Find where the given text appears and provide that cell's center as [X, Y] coordinate. 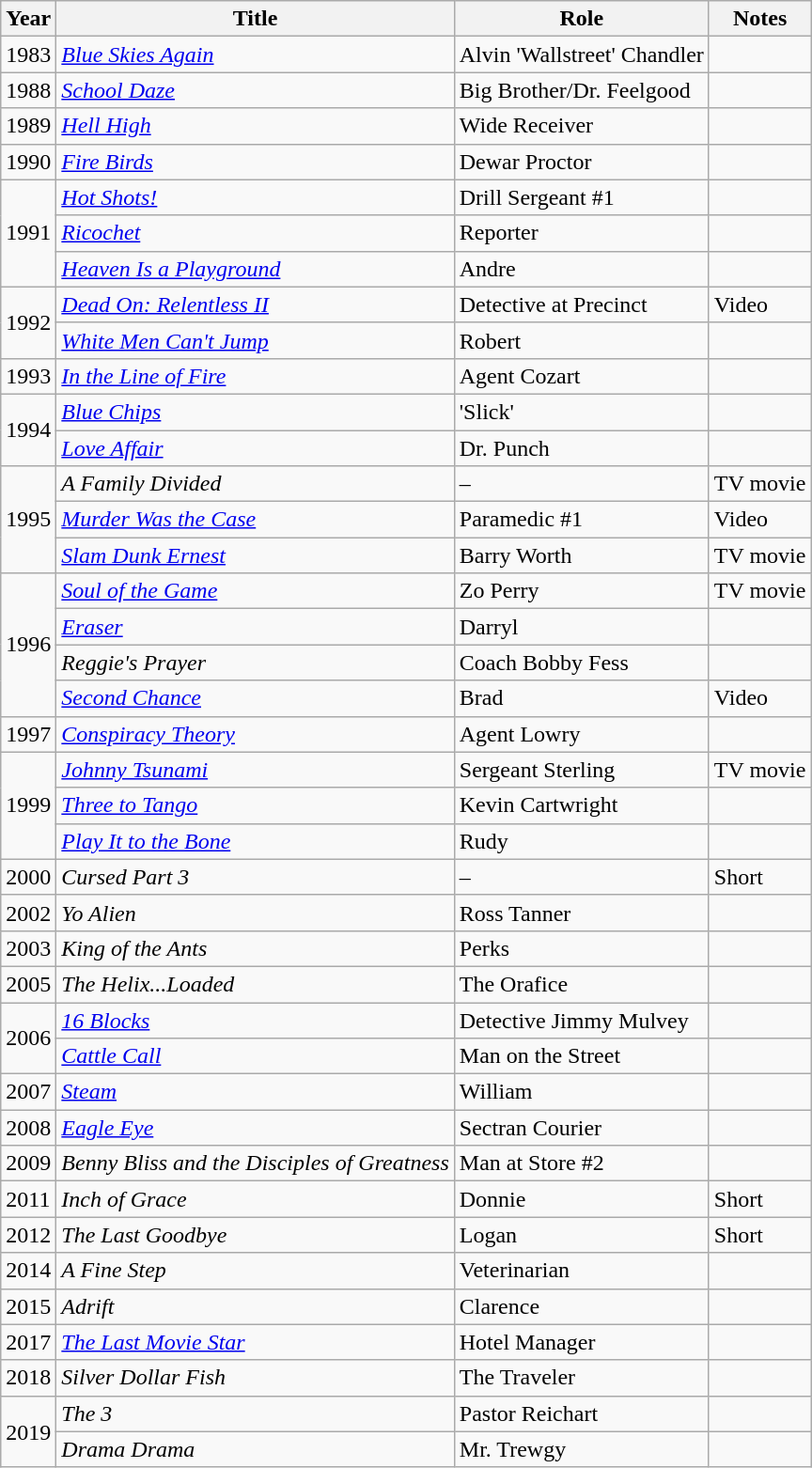
2014 [28, 1271]
Three to Tango [256, 805]
2005 [28, 984]
2008 [28, 1128]
Silver Dollar Fish [256, 1378]
Big Brother/Dr. Feelgood [581, 90]
Play It to the Bone [256, 841]
White Men Can't Jump [256, 340]
The Last Goodbye [256, 1235]
The Traveler [581, 1378]
Inch of Grace [256, 1199]
Dr. Punch [581, 448]
Fire Birds [256, 162]
1999 [28, 805]
Paramedic #1 [581, 520]
2012 [28, 1235]
Robert [581, 340]
Andre [581, 269]
Perks [581, 948]
Donnie [581, 1199]
Mr. Trewgy [581, 1449]
Coach Bobby Fess [581, 663]
Yo Alien [256, 913]
The Last Movie Star [256, 1342]
Conspiracy Theory [256, 734]
Ricochet [256, 233]
Cursed Part 3 [256, 877]
Man on the Street [581, 1056]
1989 [28, 126]
Brad [581, 698]
King of the Ants [256, 948]
Hot Shots! [256, 197]
Role [581, 19]
1988 [28, 90]
2017 [28, 1342]
2000 [28, 877]
Hell High [256, 126]
Blue Chips [256, 412]
Reporter [581, 233]
2002 [28, 913]
1991 [28, 233]
Ross Tanner [581, 913]
2007 [28, 1092]
Clarence [581, 1306]
Detective at Precinct [581, 305]
1995 [28, 520]
School Daze [256, 90]
The Helix...Loaded [256, 984]
Love Affair [256, 448]
In the Line of Fire [256, 376]
Steam [256, 1092]
Agent Cozart [581, 376]
Barry Worth [581, 555]
Logan [581, 1235]
Adrift [256, 1306]
A Family Divided [256, 484]
Veterinarian [581, 1271]
The 3 [256, 1413]
Zo Perry [581, 591]
Hotel Manager [581, 1342]
1990 [28, 162]
Year [28, 19]
Detective Jimmy Mulvey [581, 1020]
A Fine Step [256, 1271]
1997 [28, 734]
Rudy [581, 841]
Slam Dunk Ernest [256, 555]
Second Chance [256, 698]
Drama Drama [256, 1449]
Dewar Proctor [581, 162]
Pastor Reichart [581, 1413]
Murder Was the Case [256, 520]
Cattle Call [256, 1056]
2009 [28, 1163]
1993 [28, 376]
Eraser [256, 627]
Johnny Tsunami [256, 770]
Reggie's Prayer [256, 663]
Title [256, 19]
2003 [28, 948]
16 Blocks [256, 1020]
Soul of the Game [256, 591]
Kevin Cartwright [581, 805]
Benny Bliss and the Disciples of Greatness [256, 1163]
'Slick' [581, 412]
Wide Receiver [581, 126]
2015 [28, 1306]
The Orafice [581, 984]
2006 [28, 1038]
William [581, 1092]
Dead On: Relentless II [256, 305]
Sectran Courier [581, 1128]
1992 [28, 322]
1996 [28, 645]
Agent Lowry [581, 734]
Darryl [581, 627]
Notes [759, 19]
2019 [28, 1431]
Alvin 'Wallstreet' Chandler [581, 55]
Sergeant Sterling [581, 770]
Eagle Eye [256, 1128]
2011 [28, 1199]
1994 [28, 429]
2018 [28, 1378]
1983 [28, 55]
Man at Store #2 [581, 1163]
Drill Sergeant #1 [581, 197]
Blue Skies Again [256, 55]
Heaven Is a Playground [256, 269]
